Return (x, y) of the center of cell containing provided text 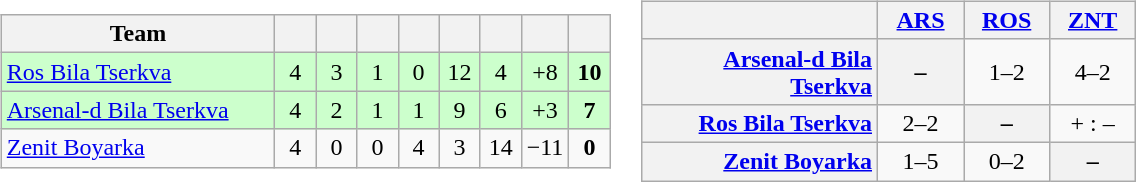
ROS (1007, 20)
6 (500, 110)
+ : – (1093, 123)
2 (336, 110)
0–2 (1007, 161)
+3 (545, 110)
+8 (545, 72)
14 (500, 148)
7 (590, 110)
ARS (921, 20)
12 (460, 72)
1–2 (1007, 72)
2–2 (921, 123)
1–5 (921, 161)
Team (138, 34)
9 (460, 110)
ZNT (1093, 20)
4–2 (1093, 72)
−11 (545, 148)
10 (590, 72)
